Provide the [X, Y] coordinate of the cell's center where the given text is located.  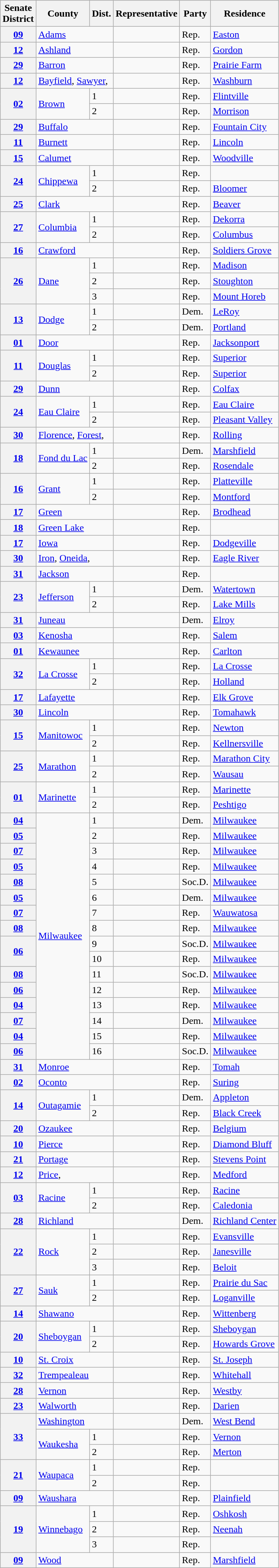
Juneau [75, 620]
Marathon City [245, 759]
Wausau [245, 774]
Newton [245, 728]
Loganville [245, 1298]
Portland [245, 327]
St. Joseph [245, 1360]
Calumet [75, 157]
Peshtigo [245, 805]
Outagamie [63, 1105]
Waushara [75, 1498]
Clark [75, 204]
Lake Mills [245, 604]
Beloit [245, 1267]
Caledonia [245, 1206]
Dodgeville [245, 543]
Flintville [245, 96]
Platteville [245, 481]
St. Croix [75, 1360]
26 [18, 281]
Price, [75, 1174]
Oshkosh [245, 1514]
Eagle River [245, 558]
Iowa [75, 543]
5 [101, 882]
Ozaukee [75, 1128]
19 [18, 1529]
Douglas [63, 366]
Green [75, 512]
Walworth [75, 1406]
Oconto [75, 1082]
Kellnersville [245, 743]
Fountain City [245, 127]
Holland [245, 681]
Columbia [63, 227]
Winnebago [63, 1529]
Richland [75, 1221]
Waukesha [63, 1445]
Rolling [245, 435]
Gordon [245, 50]
Suring [245, 1082]
Chippewa [63, 181]
Whitehall [245, 1375]
Tomah [245, 1067]
Montford [245, 497]
Beaver [245, 204]
Bloomer [245, 188]
Jackson [75, 574]
Stoughton [245, 281]
Belgium [245, 1128]
Merton [245, 1452]
Dunn [75, 389]
Barron [75, 65]
Soldiers Grove [245, 250]
Waupaca [63, 1475]
Door [75, 343]
Darien [245, 1406]
Green Lake [75, 528]
Crawford [75, 250]
Elroy [245, 620]
Residence [245, 14]
Grant [63, 489]
Morrison [245, 111]
Kewaunee [75, 651]
Howards Grove [245, 1344]
Sauk [63, 1290]
Carlton [245, 651]
Burnett [75, 142]
Medford [245, 1174]
County [63, 14]
Party [195, 14]
Appleton [245, 1098]
Rosendale [245, 466]
Iron, Oneida, [75, 558]
Stevens Point [245, 1159]
Plainfield [245, 1498]
Mount Horeb [245, 296]
Monroe [75, 1067]
Wauwatosa [245, 913]
Tomahawk [245, 713]
SenateDistrict [18, 14]
Dist. [101, 14]
Washburn [245, 81]
West Bend [245, 1421]
Rock [63, 1252]
Woodville [245, 157]
Brodhead [245, 512]
8 [101, 928]
Black Creek [245, 1113]
Westby [245, 1390]
Wood [75, 1560]
Pierce [75, 1144]
Marathon [63, 766]
Ashland [75, 50]
Wittenberg [245, 1313]
Jacksonport [245, 343]
6 [101, 897]
Trempealeau [75, 1375]
Diamond Bluff [245, 1144]
Richland Center [245, 1221]
Washington [75, 1421]
Buffalo [75, 127]
7 [101, 913]
Shawano [75, 1313]
Kenosha [75, 635]
Elk Grove [245, 697]
Evansville [245, 1236]
Prairie Farm [245, 65]
Lafayette [75, 697]
Dane [63, 281]
Colfax [245, 389]
Adams [75, 34]
Columbus [245, 235]
LeRoy [245, 312]
Watertown [245, 589]
Jefferson [63, 597]
Salem [245, 635]
Janesville [245, 1252]
Fond du Lac [63, 458]
Neenah [245, 1529]
33 [18, 1436]
Madison [245, 266]
Manitowoc [63, 736]
Brown [63, 104]
Prairie du Sac [245, 1283]
Bayfield, Sawyer, [75, 81]
9 [101, 944]
4 [101, 866]
Florence, Forest, [75, 435]
Dekorra [245, 219]
Dodge [63, 319]
Portage [75, 1159]
Easton [245, 34]
22 [18, 1252]
Representative [147, 14]
Pleasant Valley [245, 419]
